Locate the cell with the specified text and output its (x, y) center coordinate. 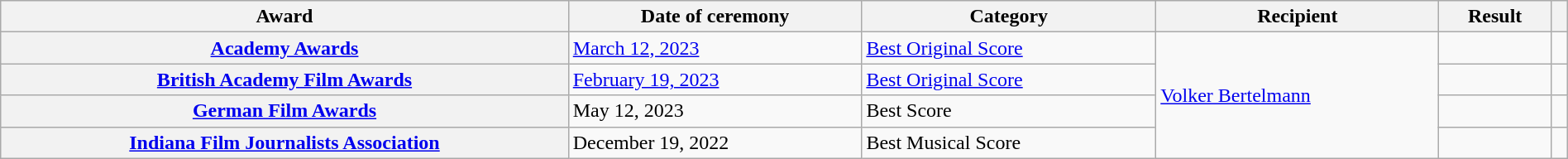
December 19, 2022 (715, 142)
Academy Awards (284, 48)
Indiana Film Journalists Association (284, 142)
Award (284, 17)
May 12, 2023 (715, 111)
Recipient (1298, 17)
Best Score (1009, 111)
British Academy Film Awards (284, 79)
Volker Bertelmann (1298, 95)
Best Musical Score (1009, 142)
Category (1009, 17)
Date of ceremony (715, 17)
German Film Awards (284, 111)
March 12, 2023 (715, 48)
February 19, 2023 (715, 79)
Result (1495, 17)
